Locate the cell with the specified text and output its [X, Y] center coordinate. 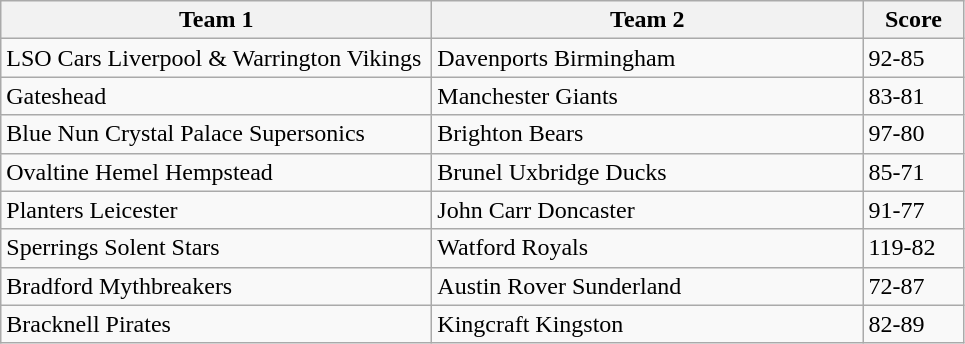
Davenports Birmingham [648, 58]
Ovaltine Hemel Hempstead [216, 172]
LSO Cars Liverpool & Warrington Vikings [216, 58]
91-77 [914, 210]
Kingcraft Kingston [648, 324]
John Carr Doncaster [648, 210]
Sperrings Solent Stars [216, 248]
Brunel Uxbridge Ducks [648, 172]
119-82 [914, 248]
Score [914, 20]
92-85 [914, 58]
Team 2 [648, 20]
83-81 [914, 96]
Bradford Mythbreakers [216, 286]
Planters Leicester [216, 210]
72-87 [914, 286]
Brighton Bears [648, 134]
82-89 [914, 324]
Blue Nun Crystal Palace Supersonics [216, 134]
97-80 [914, 134]
Austin Rover Sunderland [648, 286]
Manchester Giants [648, 96]
Gateshead [216, 96]
Team 1 [216, 20]
Bracknell Pirates [216, 324]
Watford Royals [648, 248]
85-71 [914, 172]
